Find where the given text appears and provide that cell's center as [x, y] coordinate. 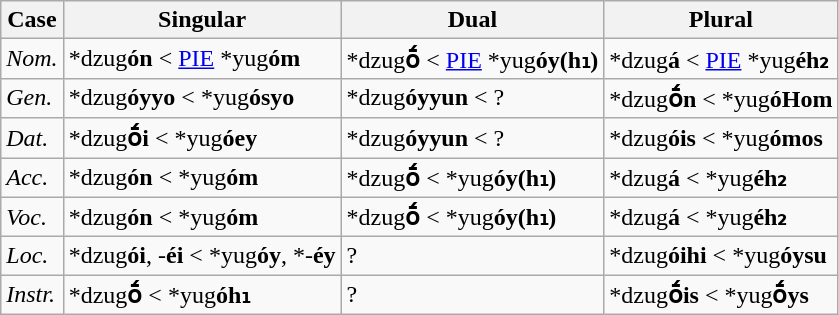
Singular [202, 20]
*dzugón < PIE *yugóm [202, 59]
Voc. [32, 217]
*dzugói, -éi < *yugóy, *-éy [202, 256]
*dzugá < PIE *yugéh₂ [721, 59]
*dzugṓ < *yugóh₁ [202, 295]
*dzugṓi < *yugóey [202, 138]
*dzugṓ < PIE *yugóy(h₁) [472, 59]
Case [32, 20]
*dzugóis < *yugómos [721, 138]
Instr. [32, 295]
Dat. [32, 138]
Dual [472, 20]
*dzugṓn < *yugóHom [721, 98]
Nom. [32, 59]
*dzugṓis < *yugṓys [721, 295]
Loc. [32, 256]
Acc. [32, 178]
Gen. [32, 98]
*dzugóyyo < *yugósyo [202, 98]
*dzugóihi < *yugóysu [721, 256]
Plural [721, 20]
